Identify which cell holds the provided text, then report its (x, y) central coordinate. 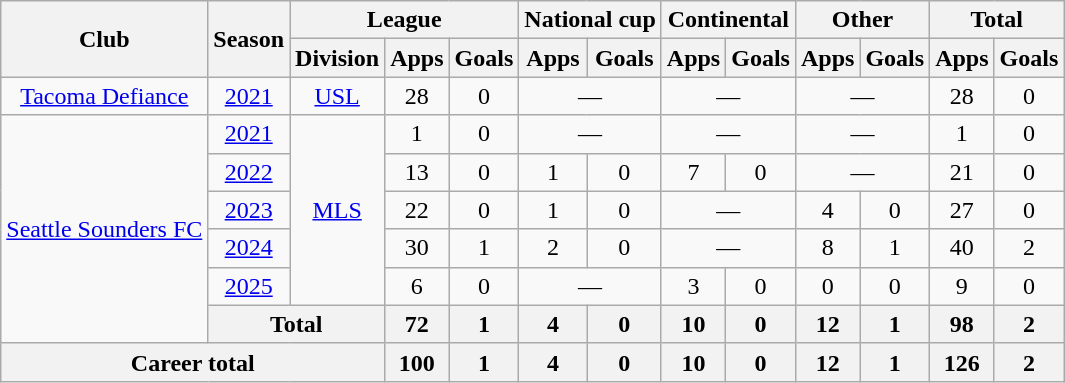
Seattle Sounders FC (104, 229)
2024 (249, 248)
3 (693, 286)
Continental (728, 20)
2022 (249, 172)
72 (417, 324)
7 (693, 172)
30 (417, 248)
13 (417, 172)
2023 (249, 210)
Other (862, 20)
Division (338, 58)
Club (104, 39)
27 (962, 210)
National cup (590, 20)
40 (962, 248)
Tacoma Defiance (104, 96)
6 (417, 286)
9 (962, 286)
8 (827, 248)
Season (249, 39)
Career total (193, 362)
MLS (338, 210)
98 (962, 324)
21 (962, 172)
2025 (249, 286)
126 (962, 362)
USL (338, 96)
22 (417, 210)
League (404, 20)
100 (417, 362)
